Output the (X, Y) coordinate of the center of the cell containing the given text.  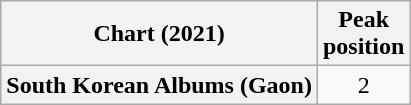
Chart (2021) (160, 34)
Peakposition (363, 34)
2 (363, 85)
South Korean Albums (Gaon) (160, 85)
